For the text-containing cell, return its midpoint in [X, Y] coordinate format. 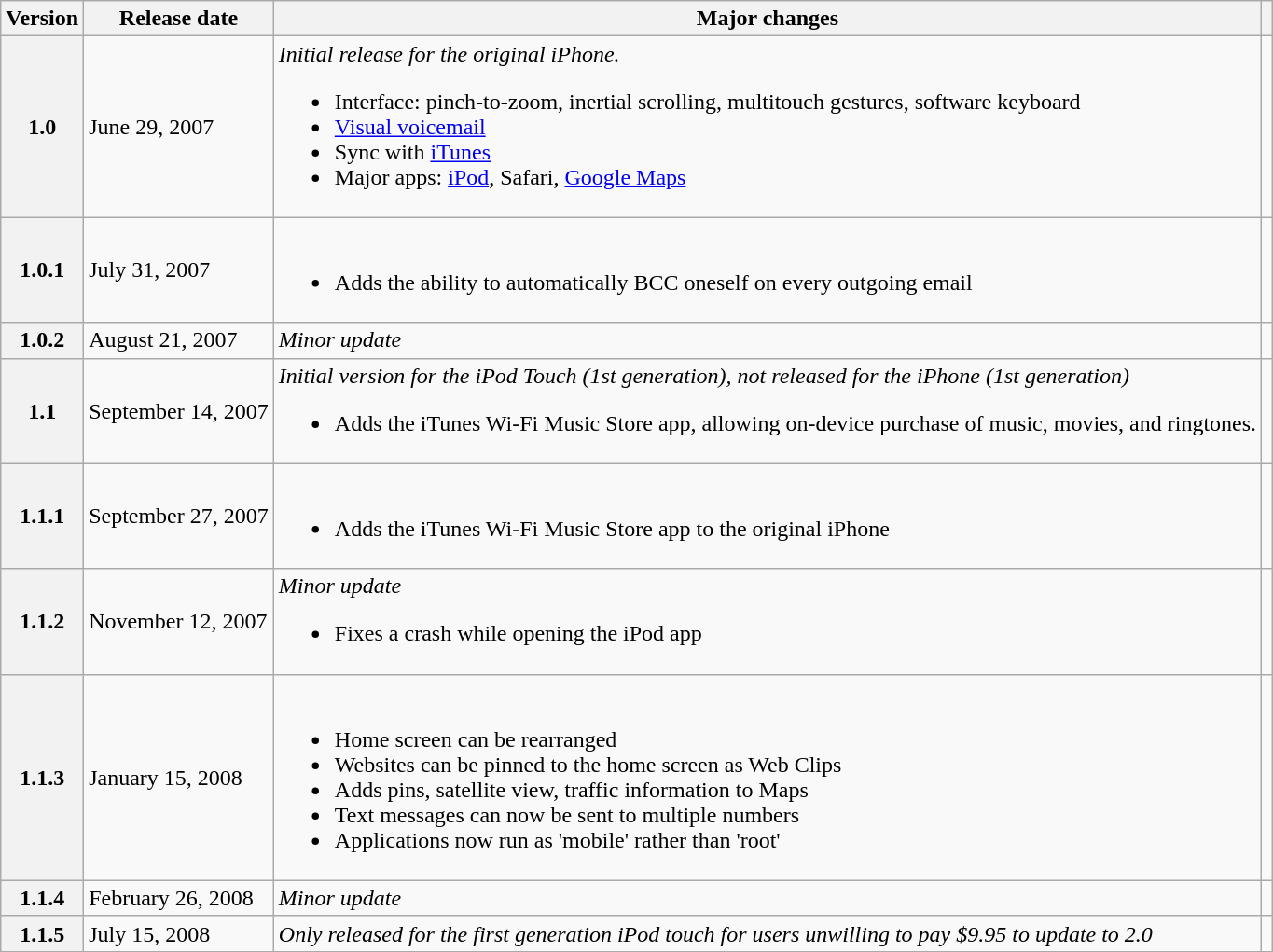
1.1.2 [43, 621]
February 26, 2008 [179, 898]
1.0.1 [43, 270]
September 27, 2007 [179, 517]
September 14, 2007 [179, 410]
1.1.5 [43, 933]
Only released for the first generation iPod touch for users unwilling to pay $9.95 to update to 2.0 [767, 933]
July 31, 2007 [179, 270]
August 21, 2007 [179, 340]
January 15, 2008 [179, 778]
1.1.1 [43, 517]
June 29, 2007 [179, 127]
1.0.2 [43, 340]
1.1.4 [43, 898]
November 12, 2007 [179, 621]
Adds the ability to automatically BCC oneself on every outgoing email [767, 270]
1.1.3 [43, 778]
July 15, 2008 [179, 933]
Release date [179, 19]
1.1 [43, 410]
Adds the iTunes Wi-Fi Music Store app to the original iPhone [767, 517]
Minor updateFixes a crash while opening the iPod app [767, 621]
1.0 [43, 127]
Version [43, 19]
Major changes [767, 19]
